Search for the cell housing the specified text and yield its (x, y) center coordinate. 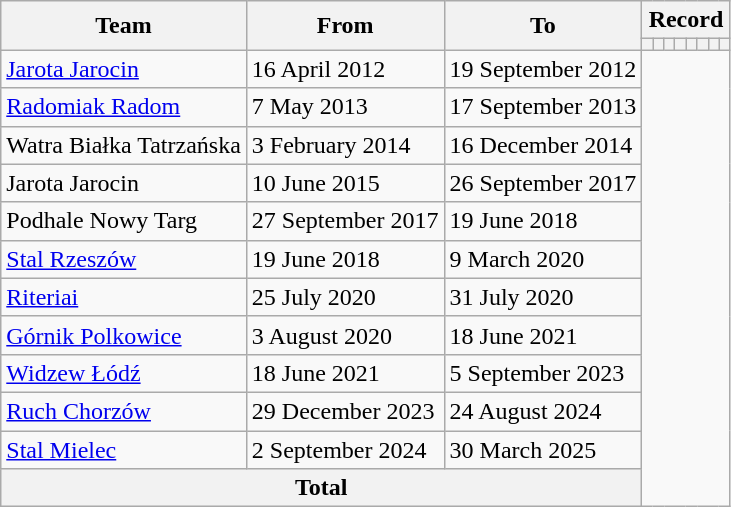
Stal Mielec (124, 449)
16 December 2014 (543, 145)
16 April 2012 (345, 69)
Podhale Nowy Targ (124, 221)
19 September 2012 (543, 69)
Team (124, 26)
Radomiak Radom (124, 107)
3 February 2014 (345, 145)
30 March 2025 (543, 449)
17 September 2013 (543, 107)
5 September 2023 (543, 373)
7 May 2013 (345, 107)
24 August 2024 (543, 411)
31 July 2020 (543, 297)
Riteriai (124, 297)
29 December 2023 (345, 411)
Record (686, 20)
27 September 2017 (345, 221)
9 March 2020 (543, 259)
26 September 2017 (543, 183)
From (345, 26)
3 August 2020 (345, 335)
Watra Białka Tatrzańska (124, 145)
Górnik Polkowice (124, 335)
Total (322, 488)
25 July 2020 (345, 297)
Ruch Chorzów (124, 411)
2 September 2024 (345, 449)
To (543, 26)
Widzew Łódź (124, 373)
10 June 2015 (345, 183)
Stal Rzeszów (124, 259)
